Return [X, Y] of the center of cell containing provided text 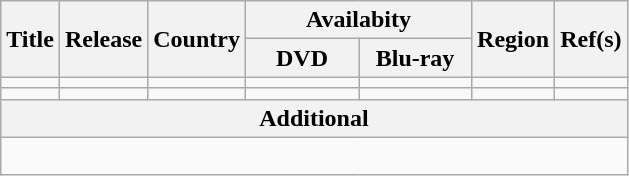
Title [30, 39]
Additional [314, 118]
Availabity [358, 20]
Region [514, 39]
Release [103, 39]
Country [197, 39]
Ref(s) [591, 39]
Blu-ray [416, 58]
DVD [302, 58]
